Find where the given text appears and provide that cell's center as (X, Y) coordinate. 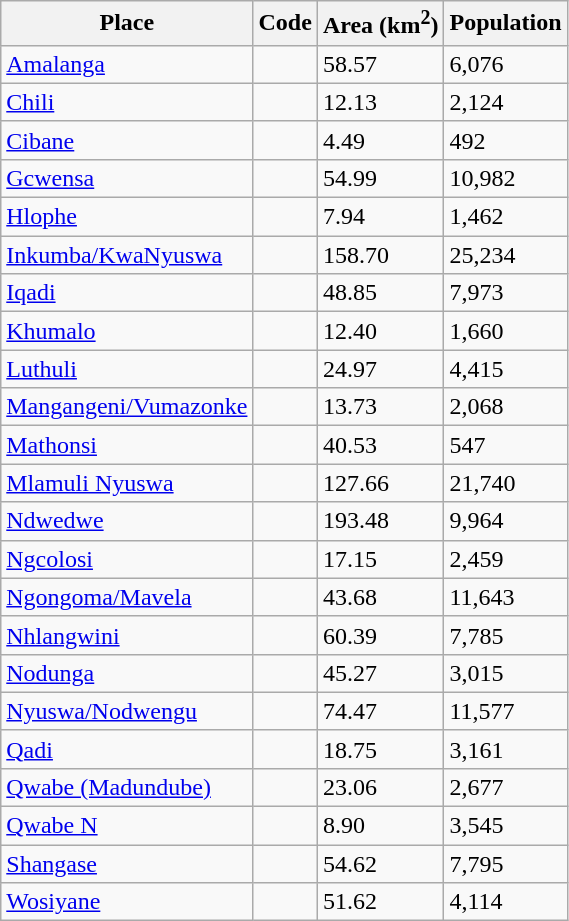
11,643 (506, 597)
3,545 (506, 826)
Nyuswa/Nodwengu (127, 711)
Mathonsi (127, 445)
Luthuli (127, 369)
24.97 (380, 369)
58.57 (380, 64)
Qwabe (Madundube) (127, 787)
Cibane (127, 140)
Nodunga (127, 673)
2,459 (506, 559)
2,068 (506, 407)
Inkumba/KwaNyuswa (127, 255)
40.53 (380, 445)
Mlamuli Nyuswa (127, 483)
Qwabe N (127, 826)
6,076 (506, 64)
Mangangeni/Vumazonke (127, 407)
18.75 (380, 749)
7,795 (506, 864)
Chili (127, 102)
193.48 (380, 521)
3,161 (506, 749)
54.62 (380, 864)
2,677 (506, 787)
48.85 (380, 293)
Hlophe (127, 217)
12.40 (380, 331)
13.73 (380, 407)
45.27 (380, 673)
7,973 (506, 293)
4,114 (506, 902)
12.13 (380, 102)
Ngcolosi (127, 559)
492 (506, 140)
Ndwedwe (127, 521)
Iqadi (127, 293)
Qadi (127, 749)
Place (127, 24)
4.49 (380, 140)
43.68 (380, 597)
51.62 (380, 902)
25,234 (506, 255)
Wosiyane (127, 902)
4,415 (506, 369)
7.94 (380, 217)
9,964 (506, 521)
Nhlangwini (127, 635)
10,982 (506, 178)
Amalanga (127, 64)
Population (506, 24)
Area (km2) (380, 24)
1,462 (506, 217)
21,740 (506, 483)
7,785 (506, 635)
11,577 (506, 711)
127.66 (380, 483)
Ngongoma/Mavela (127, 597)
1,660 (506, 331)
17.15 (380, 559)
Gcwensa (127, 178)
2,124 (506, 102)
Shangase (127, 864)
60.39 (380, 635)
3,015 (506, 673)
54.99 (380, 178)
Code (285, 24)
8.90 (380, 826)
23.06 (380, 787)
74.47 (380, 711)
Khumalo (127, 331)
547 (506, 445)
158.70 (380, 255)
